Provide the (x, y) coordinate of the cell's center where the given text is located.  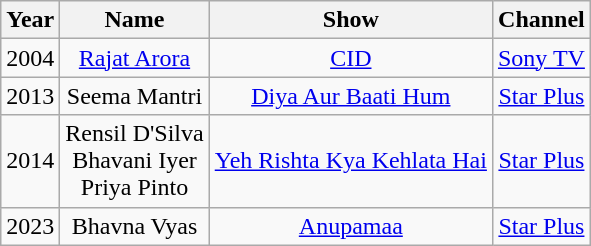
2004 (30, 58)
Bhavna Vyas (134, 226)
Anupamaa (350, 226)
Rajat Arora (134, 58)
Seema Mantri (134, 96)
2023 (30, 226)
Show (350, 20)
Diya Aur Baati Hum (350, 96)
2013 (30, 96)
Name (134, 20)
CID (350, 58)
Rensil D'Silva Bhavani Iyer Priya Pinto (134, 161)
Yeh Rishta Kya Kehlata Hai (350, 161)
Channel (541, 20)
Year (30, 20)
2014 (30, 161)
Sony TV (541, 58)
